Provide the (X, Y) coordinate of the cell's center where the given text is located.  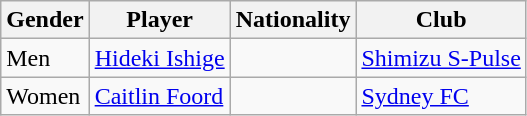
Hideki Ishige (160, 58)
Gender (45, 20)
Club (441, 20)
Shimizu S-Pulse (441, 58)
Nationality (293, 20)
Sydney FC (441, 96)
Player (160, 20)
Women (45, 96)
Men (45, 58)
Caitlin Foord (160, 96)
